Determine the (X, Y) coordinate at the center of the cell enclosing the given text.  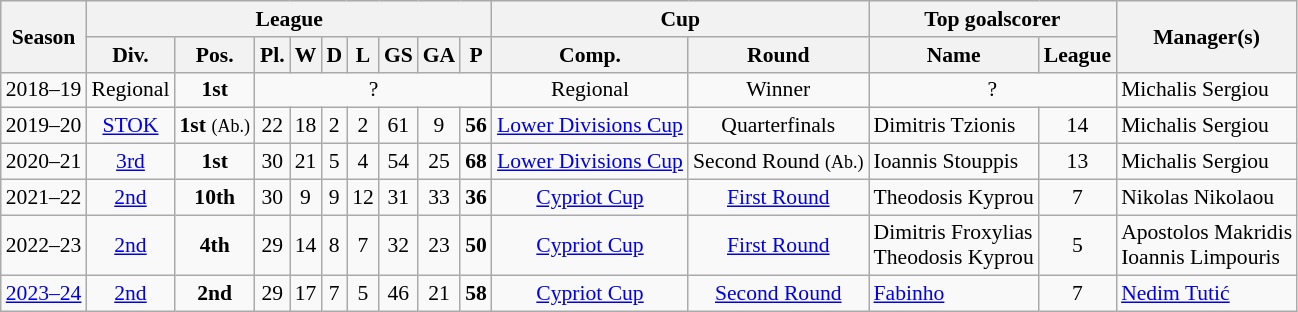
L (363, 55)
56 (476, 126)
8 (334, 246)
W (306, 55)
25 (440, 162)
10th (215, 197)
Cup (680, 19)
Manager(s) (1206, 36)
Theodosis Kyprou (954, 197)
22 (272, 126)
2023–24 (44, 294)
61 (398, 126)
Second Round (Ab.) (778, 162)
2020–21 (44, 162)
GS (398, 55)
13 (1078, 162)
D (334, 55)
54 (398, 162)
4 (363, 162)
Nikolas Nikolaou (1206, 197)
Winner (778, 90)
Ioannis Stouppis (954, 162)
23 (440, 246)
P (476, 55)
32 (398, 246)
Dimitris Froxylias Theodosis Kyprou (954, 246)
17 (306, 294)
Top goalscorer (993, 19)
58 (476, 294)
Fabinho (954, 294)
33 (440, 197)
Name (954, 55)
Season (44, 36)
2022–23 (44, 246)
Pl. (272, 55)
31 (398, 197)
3rd (130, 162)
Nedim Tutić (1206, 294)
Div. (130, 55)
Dimitris Tzionis (954, 126)
46 (398, 294)
4th (215, 246)
18 (306, 126)
Apostolos Makridis Ioannis Limpouris (1206, 246)
50 (476, 246)
2021–22 (44, 197)
1st (Ab.) (215, 126)
Second Round (778, 294)
Comp. (590, 55)
2018–19 (44, 90)
2019–20 (44, 126)
36 (476, 197)
12 (363, 197)
GA (440, 55)
Quarterfinals (778, 126)
Round (778, 55)
Pos. (215, 55)
STOK (130, 126)
68 (476, 162)
